Locate the cell with the specified text and output its (x, y) center coordinate. 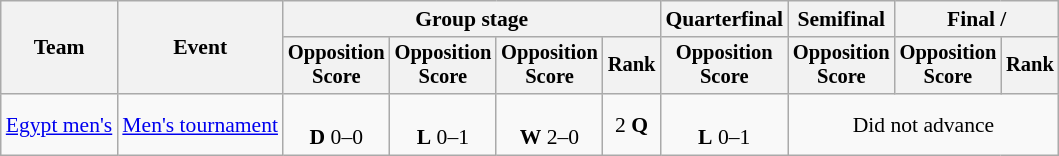
Group stage (472, 19)
Men's tournament (200, 124)
Event (200, 48)
Semifinal (842, 19)
2 Q (632, 124)
Quarterfinal (724, 19)
Final / (977, 19)
Did not advance (924, 124)
W 2–0 (550, 124)
Egypt men's (60, 124)
Team (60, 48)
D 0–0 (336, 124)
